For the text-containing cell, return its midpoint in [X, Y] coordinate format. 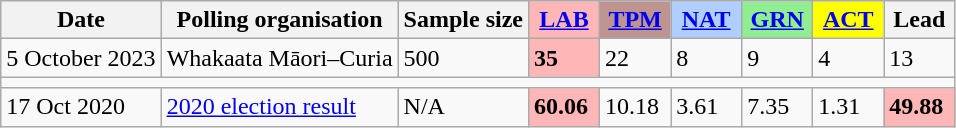
Lead [920, 20]
N/A [463, 107]
500 [463, 58]
17 Oct 2020 [81, 107]
Polling organisation [280, 20]
NAT [706, 20]
Whakaata Māori–Curia [280, 58]
10.18 [636, 107]
TPM [636, 20]
60.06 [564, 107]
13 [920, 58]
49.88 [920, 107]
35 [564, 58]
4 [848, 58]
5 October 2023 [81, 58]
2020 election result [280, 107]
22 [636, 58]
3.61 [706, 107]
7.35 [778, 107]
GRN [778, 20]
9 [778, 58]
1.31 [848, 107]
ACT [848, 20]
8 [706, 58]
Sample size [463, 20]
Date [81, 20]
LAB [564, 20]
